Determine the (X, Y) coordinate at the center of the cell enclosing the given text.  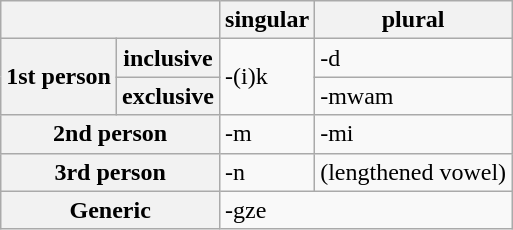
-n (268, 172)
2nd person (110, 134)
-mi (414, 134)
-(i)k (268, 77)
3rd person (110, 172)
-mwam (414, 96)
singular (268, 20)
plural (414, 20)
Generic (110, 210)
inclusive (168, 58)
exclusive (168, 96)
-d (414, 58)
1st person (59, 77)
-gze (366, 210)
-m (268, 134)
(lengthened vowel) (414, 172)
